Scan for the cell matching the given text and deliver its [x, y] coordinate at center. 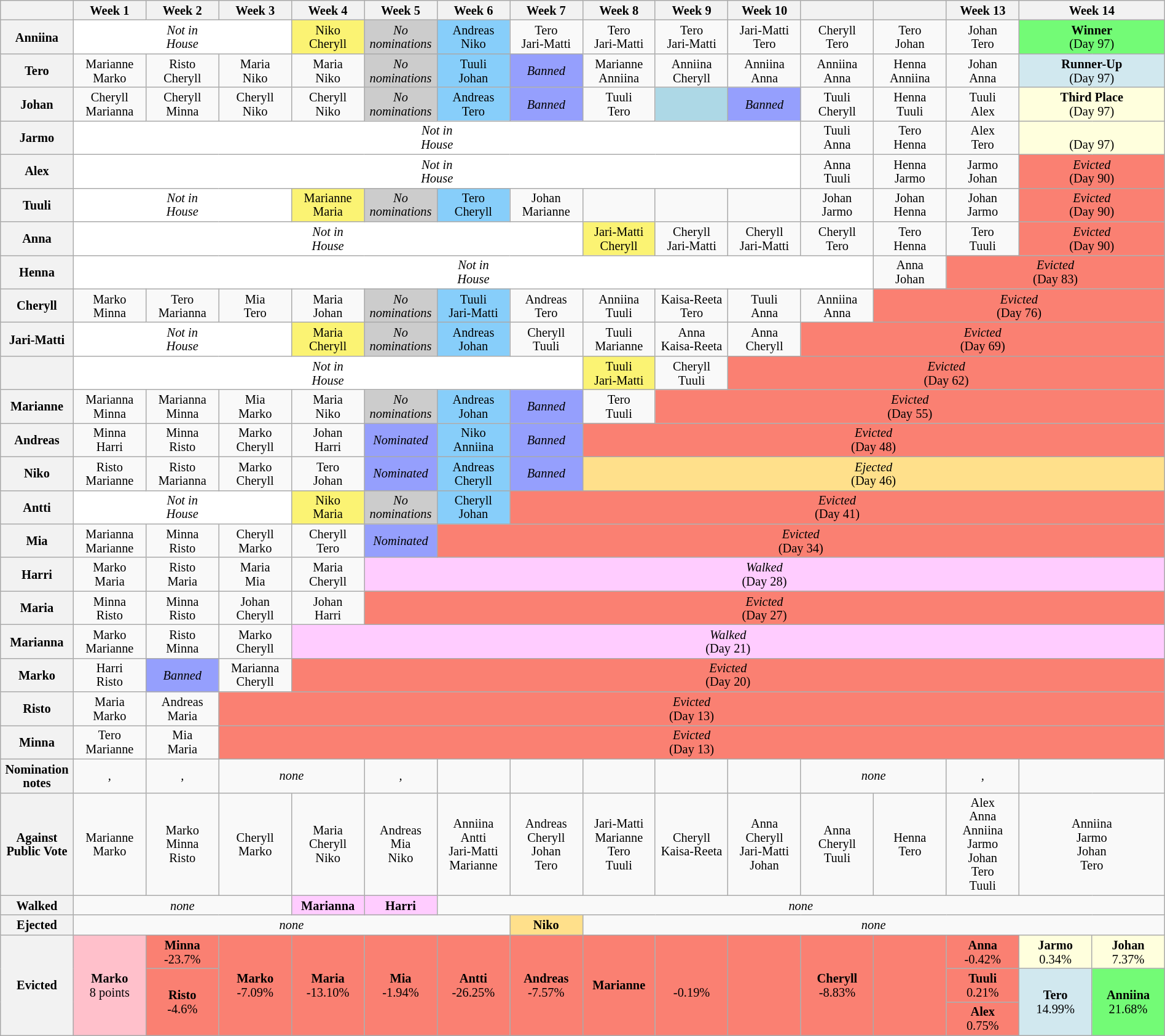
Nominationnotes [37, 775]
MariaMia [255, 574]
HennaTero [910, 844]
Marko-7.09% [255, 985]
Tuuli [37, 205]
Jarmo [37, 138]
Evicted [37, 985]
MinnaHarri [109, 440]
AlexAnnaAnniinaJarmoJohanTeroTuuli [983, 844]
TeroCheryll [473, 205]
Tuuli0.21% [983, 986]
Week 1 [109, 10]
Antti [37, 508]
Evicted(Day 62) [946, 372]
AgainstPublic Vote [37, 844]
Evicted(Day 34) [801, 541]
Andreas-7.57% [546, 985]
Walked(Day 28) [764, 574]
Week 9 [691, 10]
Maria [37, 608]
TeroMarianne [109, 742]
Runner-Up(Day 97) [1091, 70]
Week 3 [255, 10]
Marko8 points [109, 985]
Evicted(Day 27) [764, 608]
TuuliAlex [983, 104]
Week 4 [328, 10]
MiaTero [255, 306]
TeroJohan [910, 37]
TuuliCheryll [837, 104]
Marianne Maria [328, 205]
MariaNiko [255, 70]
AnniinaAnttiJari-MattiMarianne [473, 844]
Ejected [37, 925]
Winner(Day 97) [1091, 37]
RistoMarianna [182, 473]
CheryllMinna [182, 104]
Week 7 [546, 10]
Evicted(Day 20) [728, 675]
Mia-1.94% [401, 985]
JarmoJohan [983, 171]
AnnaCheryllJari-MattiJohan [764, 844]
Antti-26.25% [473, 985]
CheryllMarianna [109, 104]
MariaMarko [109, 709]
Ejected(Day 46) [874, 473]
Minna-23.7% [182, 951]
AndreasMiaNiko [401, 844]
Cheryll-8.83% [837, 985]
Mia [37, 541]
Risto-4.6% [182, 1002]
Week 6 [473, 10]
Johan Harri [328, 608]
MarkoMarianne [109, 642]
MiaMaria [182, 742]
Anna [37, 238]
MarkoMinnaRisto [182, 844]
HennaTuuli [910, 104]
Henna [37, 272]
Anna-0.42% [983, 951]
JohanMarianne [546, 205]
Andreas [37, 440]
Johan 7.37% [1128, 951]
AnnaTuuli [837, 171]
Third Place(Day 97) [1091, 104]
JohanCheryll [255, 608]
MariaCheryllNiko [328, 844]
MarkoMaria [109, 574]
Jarmo 0.34% [1055, 951]
RistoCheryll [182, 70]
JohanHarri [328, 440]
HarriRisto [109, 675]
Evicted(Day 48) [874, 440]
MariannaMarianne [109, 541]
AndreasCheryll [473, 473]
NikoAnniina [473, 440]
TuuliTero [619, 104]
Week 5 [401, 10]
MiaMarko [255, 407]
Week 10 [764, 10]
Evicted(Day 83) [1056, 272]
Tero [37, 70]
Alex0.75% [983, 1019]
JohanHenna [910, 205]
Jari-MattiMarianneTeroTuuli [619, 844]
Cheryll Tero [328, 541]
Niko Cheryll [328, 37]
RistoMaria [182, 574]
AndreasNiko [473, 37]
AnniinaTuuli [619, 306]
AndreasCheryllJohanTero [546, 844]
Evicted(Day 76) [1019, 306]
Jari-MattiTero [764, 37]
Johan [37, 104]
Week 8 [619, 10]
AnnaKaisa-Reeta [691, 339]
Evicted(Day 55) [909, 407]
Week 14 [1091, 10]
CheryllJohan [473, 508]
Evicted(Day 69) [983, 339]
Anniina [37, 37]
Walked [37, 905]
AnnaCheryllTuuli [837, 844]
Minna [37, 742]
Marko [37, 675]
TeroMarianna [182, 306]
HennaJarmo [910, 171]
Week 13 [983, 10]
MarianneAnniina [619, 70]
Week 2 [182, 10]
RistoMinna [182, 642]
AndreasMaria [182, 709]
Jari-MattiCheryll [619, 238]
Anniina 21.68% [1128, 1002]
Tero14.99% [1055, 1002]
TuuliMarianne [619, 339]
AnniinaCheryll [691, 70]
Tero Johan [328, 473]
MariaJohan [328, 306]
Walked(Day 21) [728, 642]
MarkoMinna [109, 306]
AlexTero [983, 138]
Kaisa-ReetaTero [691, 306]
TuuliJohan [473, 70]
Evicted(Day 41) [837, 508]
JohanTero [983, 37]
NikoMaria [328, 508]
AnniinaJarmoJohanTero [1091, 844]
MariannaCheryll [255, 675]
Jari-Matti [37, 339]
-0.19% [691, 985]
Alex [37, 171]
Risto [37, 709]
Cheryll [37, 306]
Maria-13.10% [328, 985]
JohanAnna [983, 70]
AnnaCheryll [764, 339]
AnnaJohan [910, 272]
HennaAnniina [910, 70]
(Day 97) [1091, 138]
CheryllKaisa-Reeta [691, 844]
RistoMarianne [109, 473]
